Scan for the cell matching the given text and deliver its [x, y] coordinate at center. 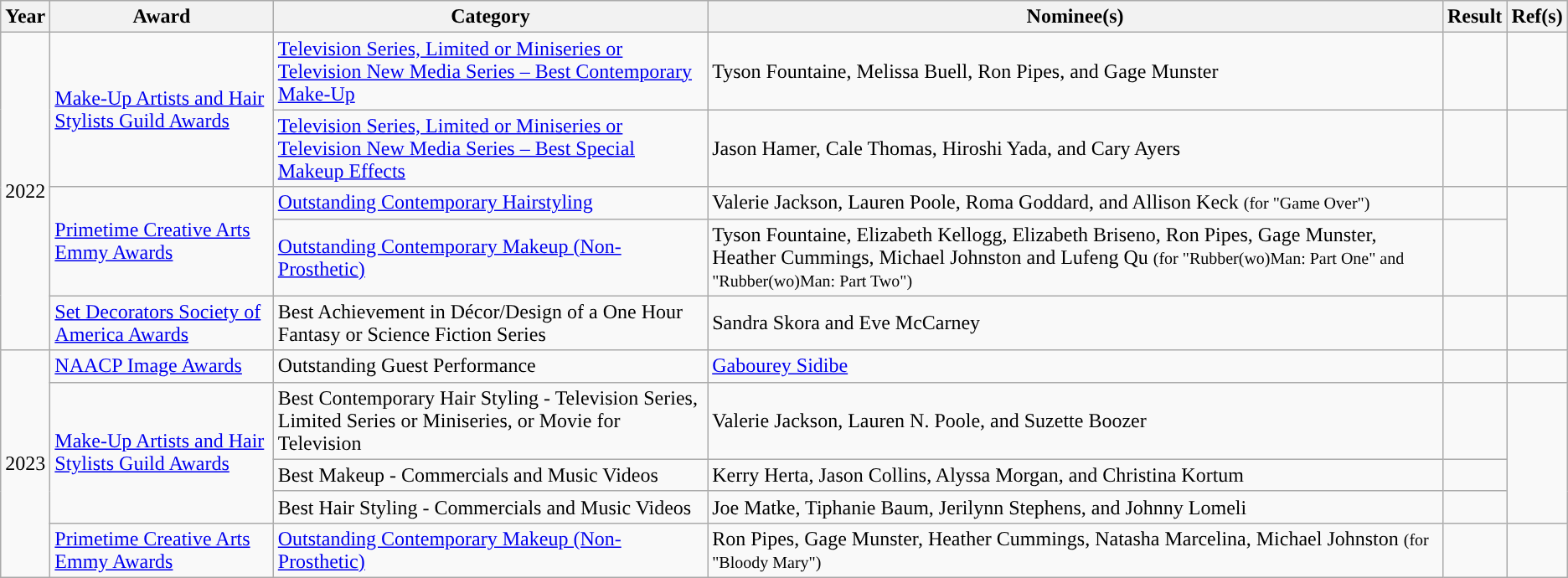
Best Makeup - Commercials and Music Videos [490, 475]
Year [25, 17]
Best Contemporary Hair Styling - Television Series, Limited Series or Miniseries, or Movie for Television [490, 421]
Joe Matke, Tiphanie Baum, Jerilynn Stephens, and Johnny Lomeli [1075, 507]
Award [162, 17]
Category [490, 17]
Ron Pipes, Gage Munster, Heather Cummings, Natasha Marcelina, Michael Johnston (for "Bloody Mary") [1075, 550]
2022 [25, 191]
Outstanding Contemporary Hairstyling [490, 203]
Television Series, Limited or Miniseries or Television New Media Series – Best Contemporary Make-Up [490, 71]
Nominee(s) [1075, 17]
Valerie Jackson, Lauren N. Poole, and Suzette Boozer [1075, 421]
Outstanding Guest Performance [490, 366]
Sandra Skora and Eve McCarney [1075, 323]
2023 [25, 464]
Jason Hamer, Cale Thomas, Hiroshi Yada, and Cary Ayers [1075, 148]
NAACP Image Awards [162, 366]
Result [1474, 17]
Valerie Jackson, Lauren Poole, Roma Goddard, and Allison Keck (for "Game Over") [1075, 203]
Best Hair Styling - Commercials and Music Videos [490, 507]
Ref(s) [1537, 17]
Gabourey Sidibe [1075, 366]
Set Decorators Society of America Awards [162, 323]
Tyson Fountaine, Melissa Buell, Ron Pipes, and Gage Munster [1075, 71]
Television Series, Limited or Miniseries or Television New Media Series – Best Special Makeup Effects [490, 148]
Best Achievement in Décor/Design of a One Hour Fantasy or Science Fiction Series [490, 323]
Kerry Herta, Jason Collins, Alyssa Morgan, and Christina Kortum [1075, 475]
